Extract the [x, y] coordinate from the center of the cell holding the provided text.  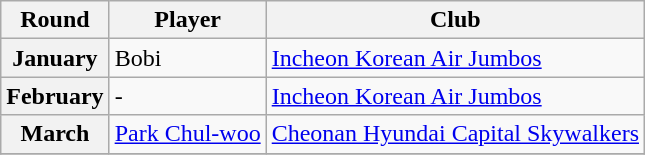
Round [55, 20]
Club [455, 20]
Park Chul-woo [188, 134]
Player [188, 20]
March [55, 134]
Cheonan Hyundai Capital Skywalkers [455, 134]
January [55, 58]
February [55, 96]
Bobi [188, 58]
- [188, 96]
